Extract the (x, y) coordinate from the center of the cell holding the provided text.  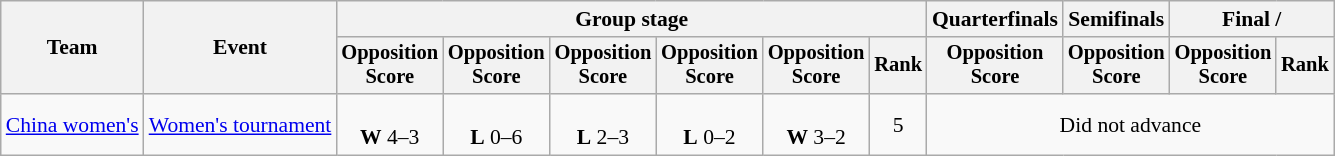
Final / (1252, 19)
L 2–3 (604, 124)
L 0–6 (496, 124)
5 (898, 124)
Semifinals (1116, 19)
W 4–3 (390, 124)
W 3–2 (816, 124)
Event (240, 48)
L 0–2 (710, 124)
Did not advance (1130, 124)
Team (72, 48)
China women's (72, 124)
Group stage (632, 19)
Quarterfinals (995, 19)
Women's tournament (240, 124)
